Output the (x, y) coordinate of the center of the cell containing the given text.  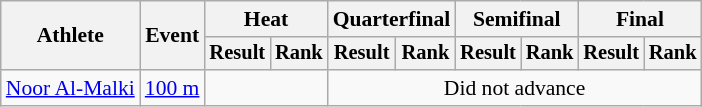
Noor Al-Malki (70, 88)
Athlete (70, 36)
Did not advance (515, 88)
Event (172, 36)
Final (640, 19)
Quarterfinal (392, 19)
Heat (266, 19)
100 m (172, 88)
Semifinal (516, 19)
